Provide the (X, Y) coordinate of the cell's center where the given text is located.  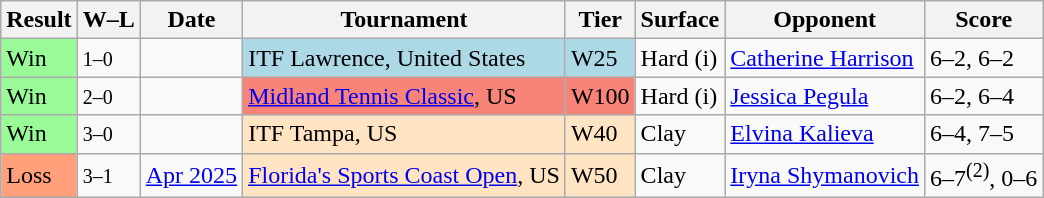
Florida's Sports Coast Open, US (404, 176)
1–0 (108, 58)
3–1 (108, 176)
ITF Tampa, US (404, 134)
Score (983, 20)
W25 (600, 58)
Loss (39, 176)
Result (39, 20)
Apr 2025 (191, 176)
Tier (600, 20)
6–4, 7–5 (983, 134)
Elvina Kalieva (825, 134)
ITF Lawrence, United States (404, 58)
W100 (600, 96)
Midland Tennis Classic, US (404, 96)
W50 (600, 176)
Opponent (825, 20)
2–0 (108, 96)
6–2, 6–2 (983, 58)
W40 (600, 134)
Jessica Pegula (825, 96)
Iryna Shymanovich (825, 176)
W–L (108, 20)
3–0 (108, 134)
Catherine Harrison (825, 58)
Date (191, 20)
6–7(2), 0–6 (983, 176)
6–2, 6–4 (983, 96)
Tournament (404, 20)
Surface (680, 20)
